Return [X, Y] of the center of cell containing provided text 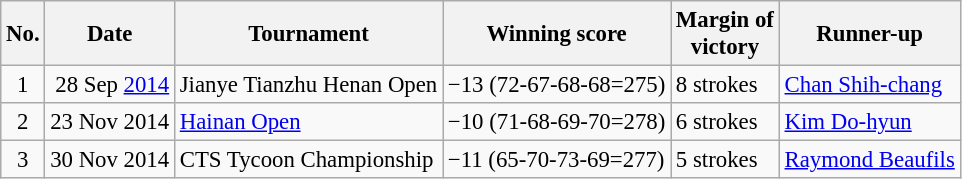
Chan Shih-chang [870, 85]
23 Nov 2014 [110, 122]
5 strokes [726, 160]
−11 (65-70-73-69=277) [557, 160]
CTS Tycoon Championship [308, 160]
Kim Do-hyun [870, 122]
30 Nov 2014 [110, 160]
Raymond Beaufils [870, 160]
Jianye Tianzhu Henan Open [308, 85]
3 [23, 160]
6 strokes [726, 122]
1 [23, 85]
Runner-up [870, 34]
2 [23, 122]
Tournament [308, 34]
No. [23, 34]
8 strokes [726, 85]
−13 (72-67-68-68=275) [557, 85]
−10 (71-68-69-70=278) [557, 122]
Date [110, 34]
Margin ofvictory [726, 34]
Hainan Open [308, 122]
Winning score [557, 34]
28 Sep 2014 [110, 85]
